Identify which cell holds the provided text, then report its [X, Y] central coordinate. 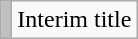
Interim title [74, 20]
